Scan for the cell matching the given text and deliver its [X, Y] coordinate at center. 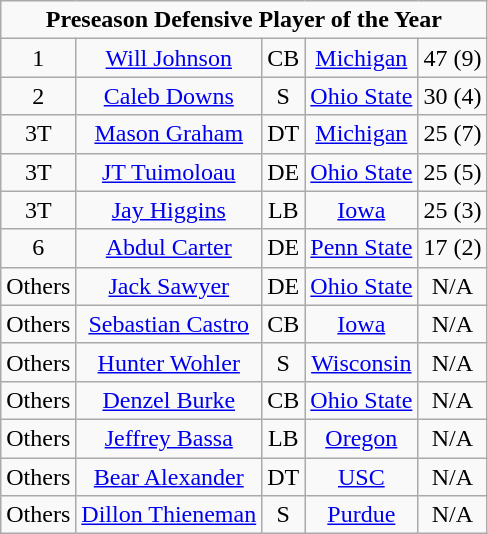
25 (7) [452, 134]
Penn State [362, 248]
Dillon Thieneman [169, 515]
Oregon [362, 438]
Will Johnson [169, 58]
2 [38, 96]
Hunter Wohler [169, 362]
47 (9) [452, 58]
Abdul Carter [169, 248]
17 (2) [452, 248]
Denzel Burke [169, 400]
JT Tuimoloau [169, 172]
USC [362, 477]
Wisconsin [362, 362]
Sebastian Castro [169, 324]
25 (5) [452, 172]
Preseason Defensive Player of the Year [244, 20]
Mason Graham [169, 134]
25 (3) [452, 210]
Jeffrey Bassa [169, 438]
Purdue [362, 515]
Jack Sawyer [169, 286]
1 [38, 58]
Caleb Downs [169, 96]
30 (4) [452, 96]
Bear Alexander [169, 477]
Jay Higgins [169, 210]
6 [38, 248]
